Output the (x, y) coordinate of the center of the cell containing the given text.  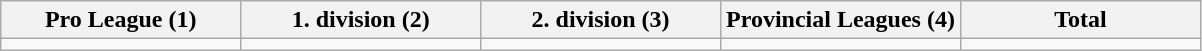
1. division (2) (361, 20)
Total (1080, 20)
Pro League (1) (121, 20)
2. division (3) (601, 20)
Provincial Leagues (4) (841, 20)
